For the text-containing cell, return its midpoint in [X, Y] coordinate format. 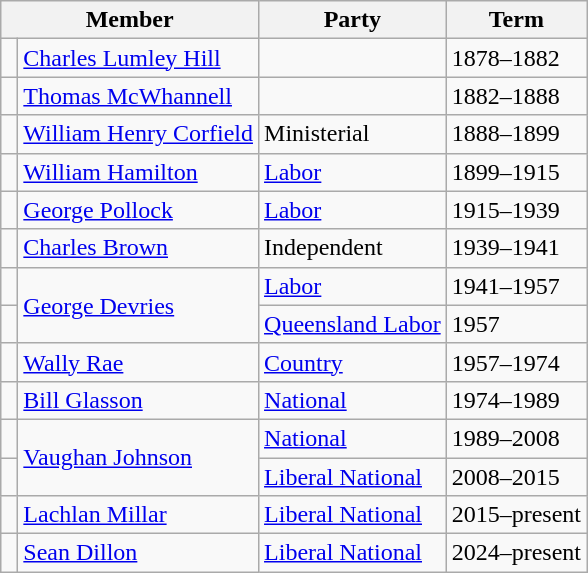
1957–1974 [516, 362]
Thomas McWhannell [138, 96]
1915–1939 [516, 210]
2024–present [516, 553]
William Henry Corfield [138, 134]
1882–1888 [516, 96]
Country [353, 362]
Queensland Labor [353, 324]
Charles Lumley Hill [138, 58]
1878–1882 [516, 58]
2015–present [516, 515]
Vaughan Johnson [138, 457]
Lachlan Millar [138, 515]
Ministerial [353, 134]
George Devries [138, 305]
1989–2008 [516, 438]
2008–2015 [516, 477]
1957 [516, 324]
Independent [353, 248]
George Pollock [138, 210]
1939–1941 [516, 248]
1899–1915 [516, 172]
Party [353, 20]
Term [516, 20]
Charles Brown [138, 248]
1974–1989 [516, 400]
1941–1957 [516, 286]
Wally Rae [138, 362]
Bill Glasson [138, 400]
1888–1899 [516, 134]
Member [130, 20]
Sean Dillon [138, 553]
William Hamilton [138, 172]
